Find where the given text appears and provide that cell's center as [x, y] coordinate. 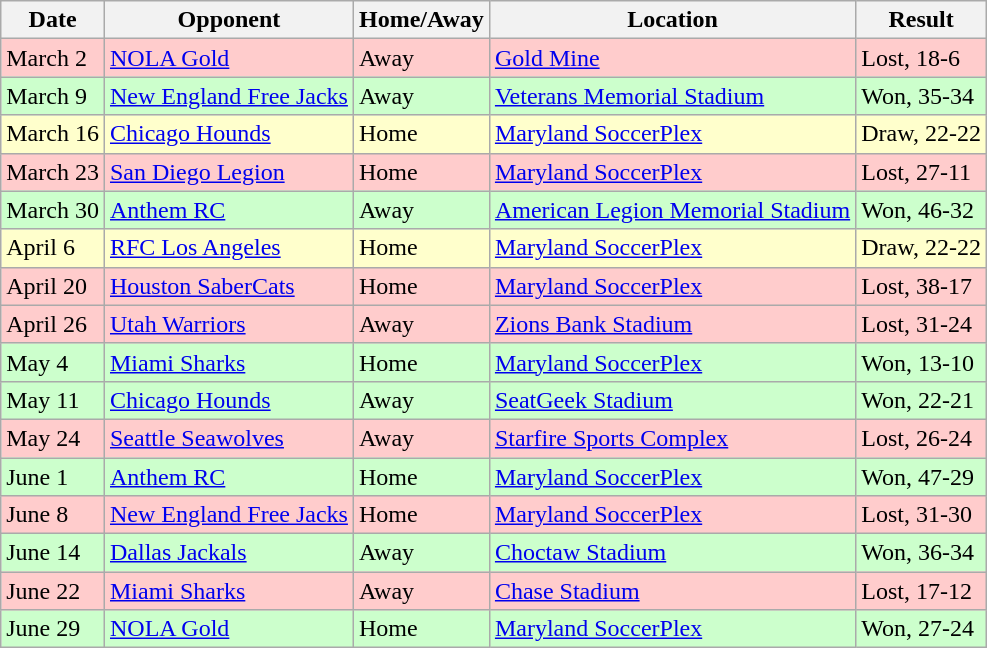
May 4 [53, 362]
Seattle Seawolves [228, 438]
April 20 [53, 286]
Zions Bank Stadium [672, 324]
Lost, 31-24 [922, 324]
Lost, 18-6 [922, 58]
Lost, 31-30 [922, 515]
Utah Warriors [228, 324]
Veterans Memorial Stadium [672, 96]
May 24 [53, 438]
Dallas Jackals [228, 553]
June 1 [53, 477]
Won, 46-32 [922, 210]
Won, 22-21 [922, 400]
June 29 [53, 629]
Won, 27-24 [922, 629]
Lost, 26-24 [922, 438]
March 9 [53, 96]
Won, 36-34 [922, 553]
SeatGeek Stadium [672, 400]
Result [922, 20]
Houston SaberCats [228, 286]
American Legion Memorial Stadium [672, 210]
April 6 [53, 248]
June 22 [53, 591]
Gold Mine [672, 58]
Home/Away [421, 20]
Choctaw Stadium [672, 553]
Won, 47-29 [922, 477]
May 11 [53, 400]
March 23 [53, 172]
Opponent [228, 20]
March 16 [53, 134]
Lost, 17-12 [922, 591]
San Diego Legion [228, 172]
Starfire Sports Complex [672, 438]
March 2 [53, 58]
Date [53, 20]
Lost, 38-17 [922, 286]
Chase Stadium [672, 591]
Won, 35-34 [922, 96]
March 30 [53, 210]
June 14 [53, 553]
June 8 [53, 515]
Lost, 27-11 [922, 172]
Location [672, 20]
April 26 [53, 324]
RFC Los Angeles [228, 248]
Won, 13-10 [922, 362]
